Search for the cell housing the specified text and yield its [x, y] center coordinate. 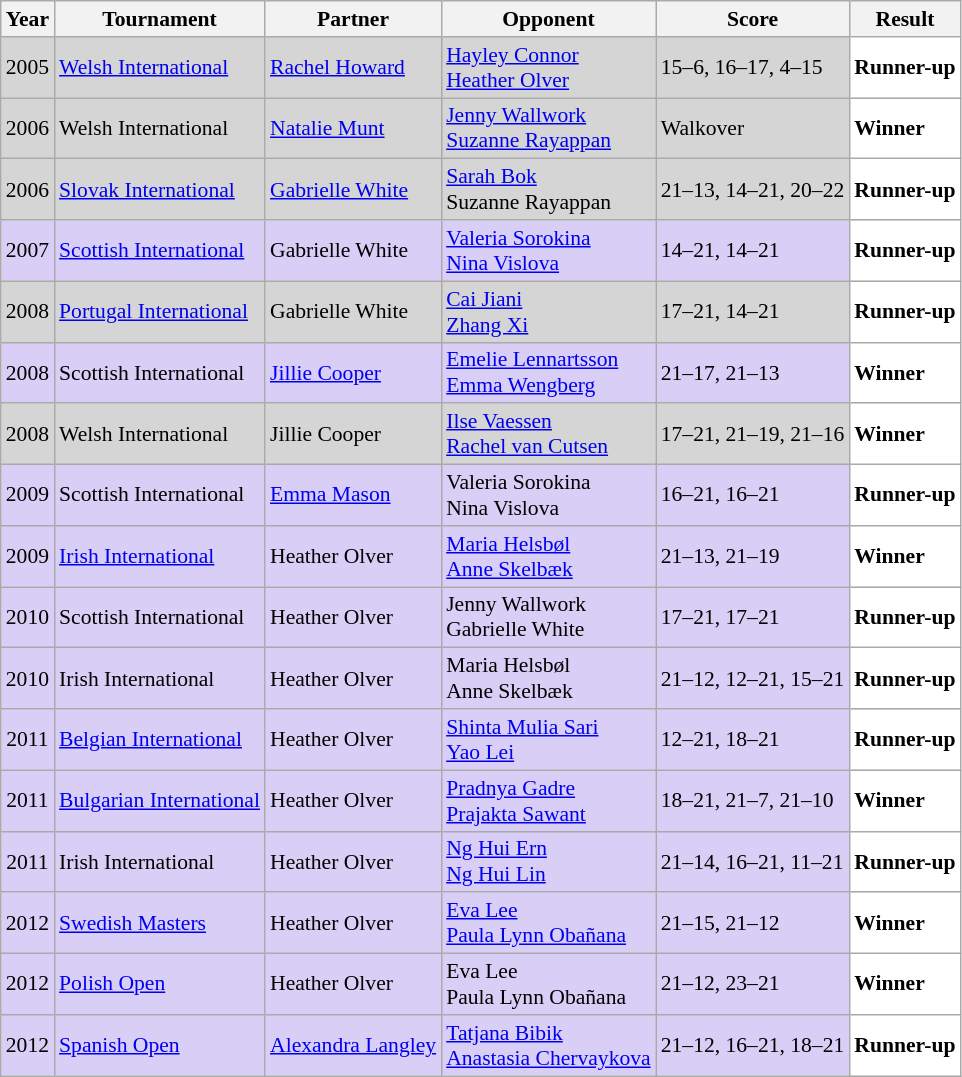
21–12, 12–21, 15–21 [753, 678]
Hayley Connor Heather Olver [548, 68]
21–12, 16–21, 18–21 [753, 1046]
Polish Open [160, 984]
17–21, 14–21 [753, 312]
21–13, 21–19 [753, 556]
Jenny Wallwork Suzanne Rayappan [548, 128]
Ng Hui Ern Ng Hui Lin [548, 862]
Year [28, 19]
21–13, 14–21, 20–22 [753, 190]
Sarah Bok Suzanne Rayappan [548, 190]
Slovak International [160, 190]
2005 [28, 68]
12–21, 18–21 [753, 740]
Jenny Wallwork Gabrielle White [548, 618]
Tournament [160, 19]
21–15, 21–12 [753, 924]
Partner [353, 19]
21–14, 16–21, 11–21 [753, 862]
15–6, 16–17, 4–15 [753, 68]
Score [753, 19]
21–12, 23–21 [753, 984]
Natalie Munt [353, 128]
2007 [28, 250]
16–21, 16–21 [753, 496]
Portugal International [160, 312]
Result [904, 19]
Ilse Vaessen Rachel van Cutsen [548, 434]
Swedish Masters [160, 924]
Belgian International [160, 740]
17–21, 17–21 [753, 618]
Emma Mason [353, 496]
Pradnya Gadre Prajakta Sawant [548, 800]
Shinta Mulia Sari Yao Lei [548, 740]
14–21, 14–21 [753, 250]
Emelie Lennartsson Emma Wengberg [548, 372]
Opponent [548, 19]
Cai Jiani Zhang Xi [548, 312]
Tatjana Bibik Anastasia Chervaykova [548, 1046]
21–17, 21–13 [753, 372]
Spanish Open [160, 1046]
Bulgarian International [160, 800]
18–21, 21–7, 21–10 [753, 800]
Walkover [753, 128]
17–21, 21–19, 21–16 [753, 434]
Rachel Howard [353, 68]
Alexandra Langley [353, 1046]
